Capture the cell that displays the provided text and extract its (X, Y) central coordinate. 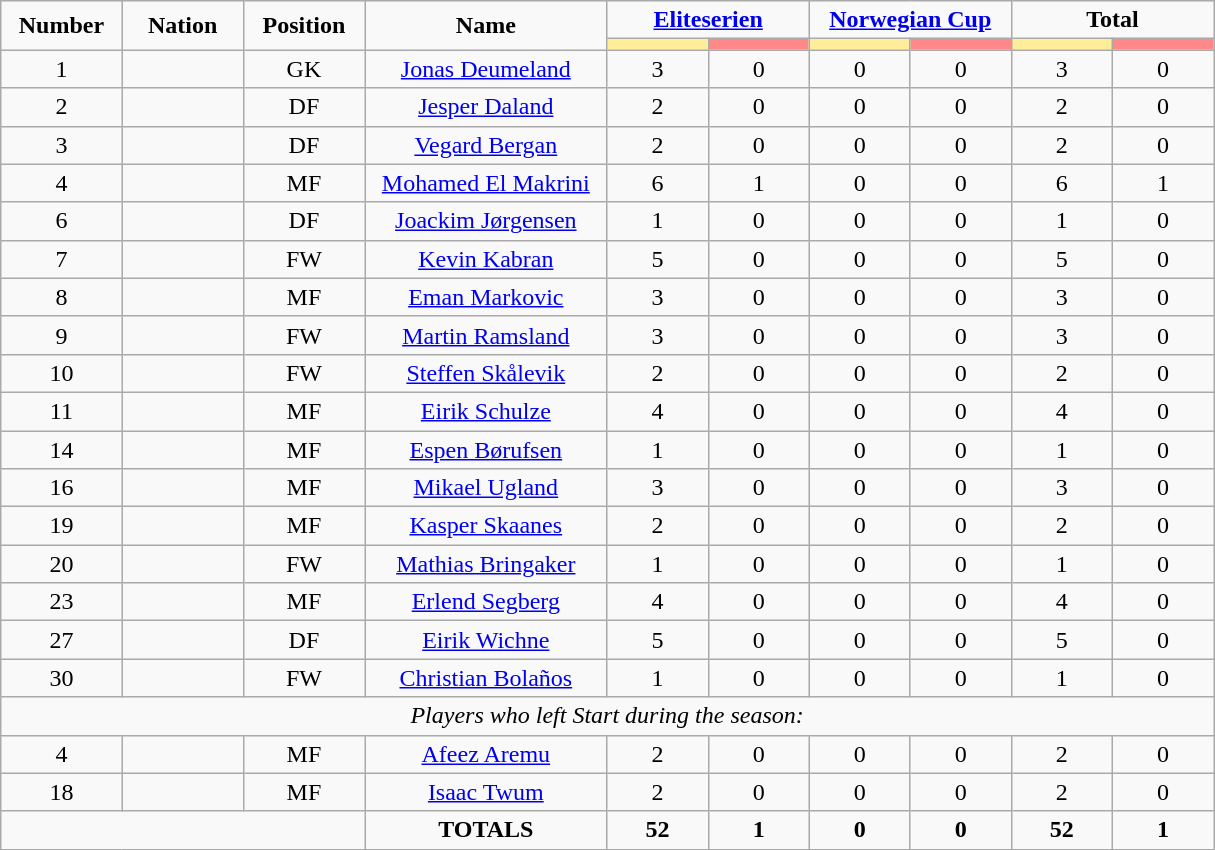
Martin Ramsland (486, 335)
Nation (182, 26)
Erlend Segberg (486, 602)
18 (62, 792)
Espen Børufsen (486, 449)
Players who left Start during the season: (608, 716)
16 (62, 488)
Mikael Ugland (486, 488)
Eirik Schulze (486, 411)
11 (62, 411)
Vegard Bergan (486, 145)
Christian Bolaños (486, 678)
14 (62, 449)
Jonas Deumeland (486, 69)
19 (62, 526)
7 (62, 259)
Eman Markovic (486, 297)
8 (62, 297)
GK (304, 69)
Mohamed El Makrini (486, 183)
Kasper Skaanes (486, 526)
Total (1112, 20)
Name (486, 26)
Jesper Daland (486, 107)
TOTALS (486, 830)
Joackim Jørgensen (486, 221)
Afeez Aremu (486, 754)
23 (62, 602)
20 (62, 564)
Steffen Skålevik (486, 373)
9 (62, 335)
Isaac Twum (486, 792)
Eliteserien (708, 20)
Kevin Kabran (486, 259)
Position (304, 26)
30 (62, 678)
Number (62, 26)
10 (62, 373)
27 (62, 640)
Mathias Bringaker (486, 564)
Eirik Wichne (486, 640)
Norwegian Cup (910, 20)
